Output the (X, Y) coordinate of the center of the cell containing the given text.  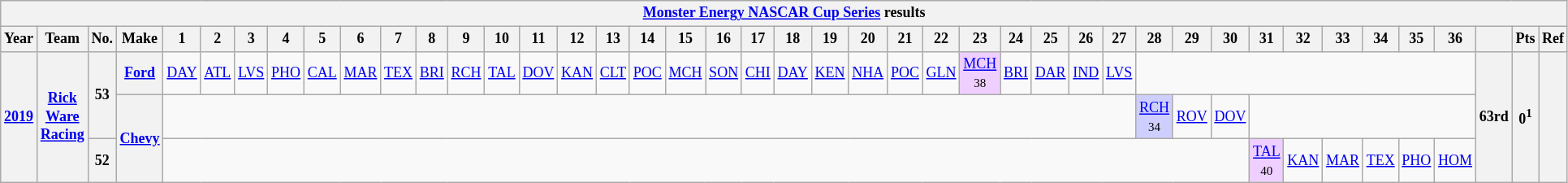
NHA (868, 73)
14 (647, 39)
20 (868, 39)
CLT (612, 73)
17 (758, 39)
7 (399, 39)
30 (1230, 39)
12 (577, 39)
01 (1525, 117)
13 (612, 39)
16 (724, 39)
2 (218, 39)
33 (1343, 39)
35 (1416, 39)
IND (1086, 73)
Monster Energy NASCAR Cup Series results (784, 13)
32 (1303, 39)
HOM (1455, 160)
CHI (758, 73)
19 (830, 39)
18 (793, 39)
No. (102, 39)
TAL40 (1267, 160)
3 (252, 39)
TAL (502, 73)
9 (466, 39)
MCH (685, 73)
CAL (322, 73)
KEN (830, 73)
52 (102, 160)
10 (502, 39)
RCH (466, 73)
Make (140, 39)
36 (1455, 39)
Ref (1553, 39)
53 (102, 94)
8 (432, 39)
5 (322, 39)
DAR (1051, 73)
Pts (1525, 39)
29 (1192, 39)
ROV (1192, 117)
1 (182, 39)
2019 (19, 117)
Year (19, 39)
4 (286, 39)
27 (1119, 39)
MCH38 (980, 73)
ATL (218, 73)
34 (1380, 39)
SON (724, 73)
Ford (140, 73)
63rd (1494, 117)
RCH34 (1155, 117)
6 (361, 39)
25 (1051, 39)
24 (1017, 39)
31 (1267, 39)
23 (980, 39)
11 (538, 39)
Rick Ware Racing (62, 117)
Team (62, 39)
GLN (941, 73)
28 (1155, 39)
Chevy (140, 138)
21 (905, 39)
15 (685, 39)
26 (1086, 39)
22 (941, 39)
